Determine the [X, Y] coordinate at the center of the cell enclosing the given text.  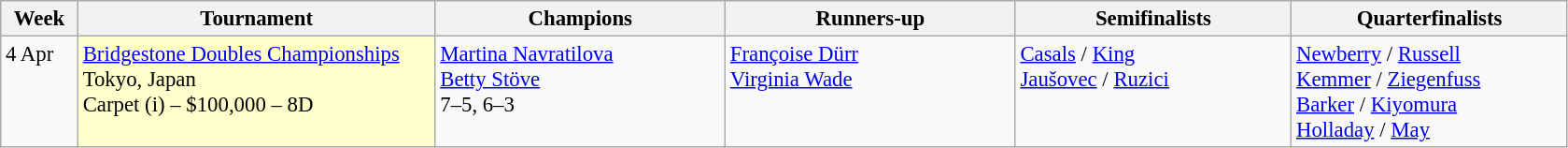
4 Apr [39, 92]
Champions [581, 19]
Tournament [256, 19]
Bridgestone Doubles Championships Tokyo, JapanCarpet (i) – $100,000 – 8D [256, 92]
Runners-up [870, 19]
Casals / King Jaušovec / Ruzici [1153, 92]
Newberry / Russell Kemmer / Ziegenfuss Barker / Kiyomura Holladay / May [1430, 92]
Martina Navratilova Betty Stöve 7–5, 6–3 [581, 92]
Quarterfinalists [1430, 19]
Week [39, 19]
Françoise Dürr Virginia Wade [870, 92]
Semifinalists [1153, 19]
